Extract the [X, Y] coordinate from the center of the cell holding the provided text.  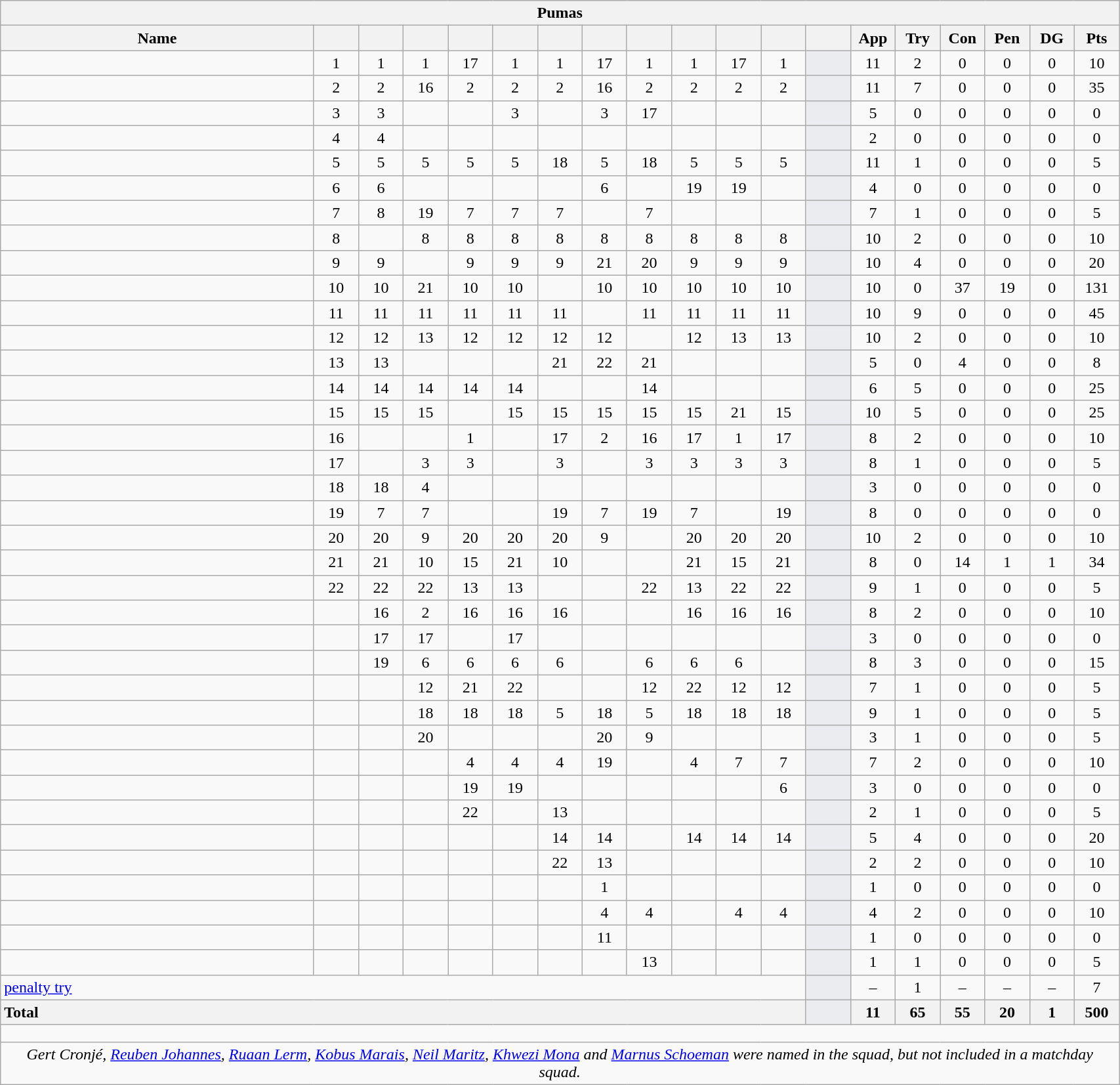
131 [1096, 287]
45 [1096, 313]
34 [1096, 563]
Pumas [560, 13]
Try [918, 38]
App [873, 38]
DG [1052, 38]
Name [157, 38]
35 [1096, 88]
37 [963, 287]
Pen [1007, 38]
500 [1096, 1012]
penalty try [403, 987]
65 [918, 1012]
Con [963, 38]
Total [403, 1012]
55 [963, 1012]
Pts [1096, 38]
